Identify which cell holds the provided text, then report its (X, Y) central coordinate. 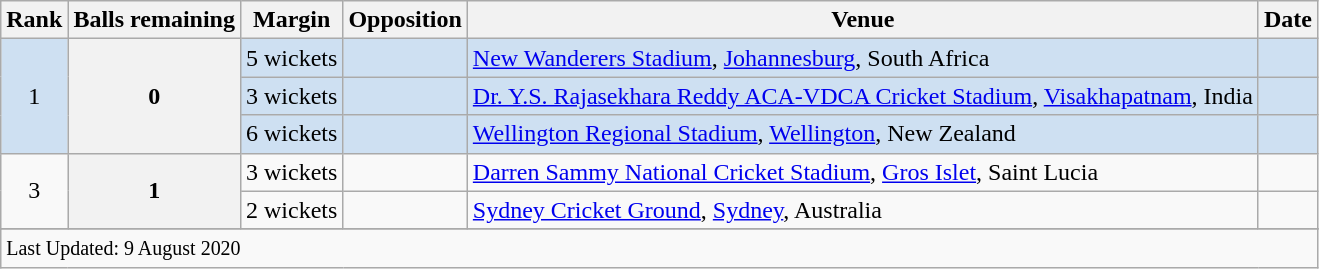
5 wickets (291, 58)
0 (154, 96)
6 wickets (291, 134)
Last Updated: 9 August 2020 (660, 248)
Darren Sammy National Cricket Stadium, Gros Islet, Saint Lucia (862, 172)
Margin (291, 20)
Dr. Y.S. Rajasekhara Reddy ACA-VDCA Cricket Stadium, Visakhapatnam, India (862, 96)
Sydney Cricket Ground, Sydney, Australia (862, 210)
Balls remaining (154, 20)
Date (1288, 20)
Wellington Regional Stadium, Wellington, New Zealand (862, 134)
Venue (862, 20)
New Wanderers Stadium, Johannesburg, South Africa (862, 58)
Opposition (405, 20)
2 wickets (291, 210)
Rank (34, 20)
3 (34, 191)
